Provide the [X, Y] coordinate of the cell's center where the given text is located.  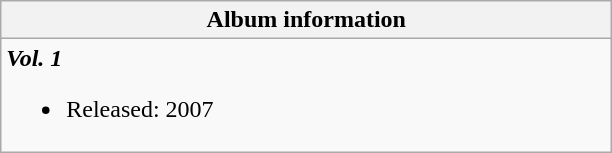
Vol. 1Released: 2007 [306, 96]
Album information [306, 20]
